Return the [X, Y] coordinate for the center point of the cell that contains the specified text.  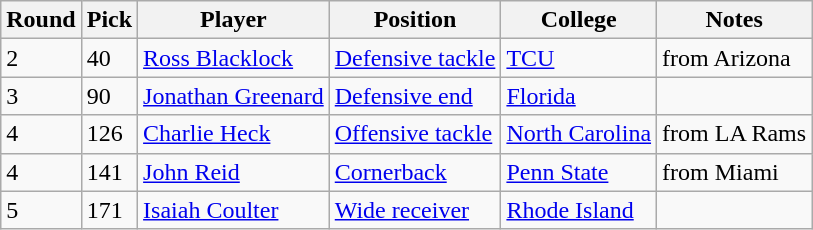
Player [234, 20]
from Arizona [734, 58]
Wide receiver [415, 210]
from Miami [734, 172]
Penn State [579, 172]
Charlie Heck [234, 134]
North Carolina [579, 134]
Rhode Island [579, 210]
2 [41, 58]
Position [415, 20]
Ross Blacklock [234, 58]
126 [109, 134]
5 [41, 210]
Cornerback [415, 172]
Pick [109, 20]
Isaiah Coulter [234, 210]
John Reid [234, 172]
171 [109, 210]
Florida [579, 96]
141 [109, 172]
Jonathan Greenard [234, 96]
TCU [579, 58]
from LA Rams [734, 134]
3 [41, 96]
College [579, 20]
Round [41, 20]
Offensive tackle [415, 134]
Defensive end [415, 96]
40 [109, 58]
Notes [734, 20]
90 [109, 96]
Defensive tackle [415, 58]
